Provide the (X, Y) coordinate of the cell's center where the given text is located.  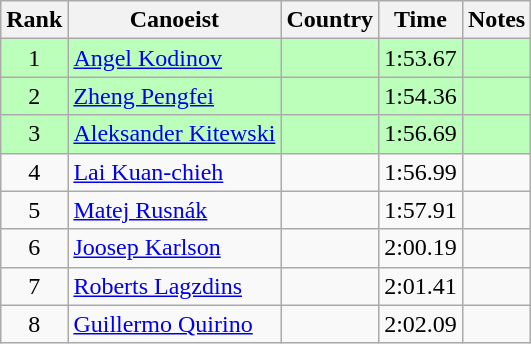
1:57.91 (421, 210)
4 (34, 172)
3 (34, 134)
Zheng Pengfei (174, 96)
2 (34, 96)
Aleksander Kitewski (174, 134)
Angel Kodinov (174, 58)
1:53.67 (421, 58)
Guillermo Quirino (174, 324)
Country (330, 20)
Joosep Karlson (174, 248)
2:02.09 (421, 324)
Time (421, 20)
6 (34, 248)
2:00.19 (421, 248)
Roberts Lagzdins (174, 286)
Notes (496, 20)
1:56.69 (421, 134)
1:54.36 (421, 96)
8 (34, 324)
1 (34, 58)
Lai Kuan-chieh (174, 172)
5 (34, 210)
1:56.99 (421, 172)
Rank (34, 20)
Canoeist (174, 20)
7 (34, 286)
Matej Rusnák (174, 210)
2:01.41 (421, 286)
